Determine the [X, Y] coordinate at the center of the cell enclosing the given text.  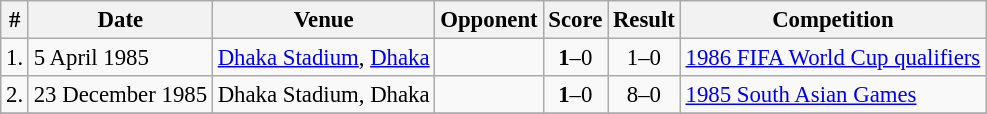
1. [15, 58]
Opponent [489, 20]
8–0 [644, 95]
Competition [832, 20]
23 December 1985 [120, 95]
Result [644, 20]
Date [120, 20]
5 April 1985 [120, 58]
Score [576, 20]
1985 South Asian Games [832, 95]
1986 FIFA World Cup qualifiers [832, 58]
Venue [324, 20]
2. [15, 95]
# [15, 20]
